Search for the cell housing the specified text and yield its (X, Y) center coordinate. 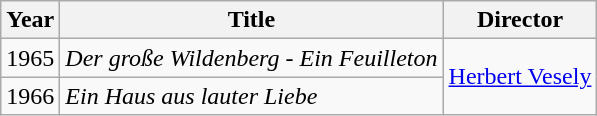
Der große Wildenberg - Ein Feuilleton (252, 58)
Ein Haus aus lauter Liebe (252, 96)
Year (30, 20)
Director (520, 20)
Herbert Vesely (520, 77)
Title (252, 20)
1965 (30, 58)
1966 (30, 96)
